For the text-containing cell, return its midpoint in (X, Y) coordinate format. 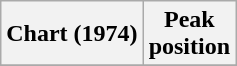
Peakposition (189, 34)
Chart (1974) (72, 34)
